Return the (x, y) coordinate for the center point of the cell that contains the specified text.  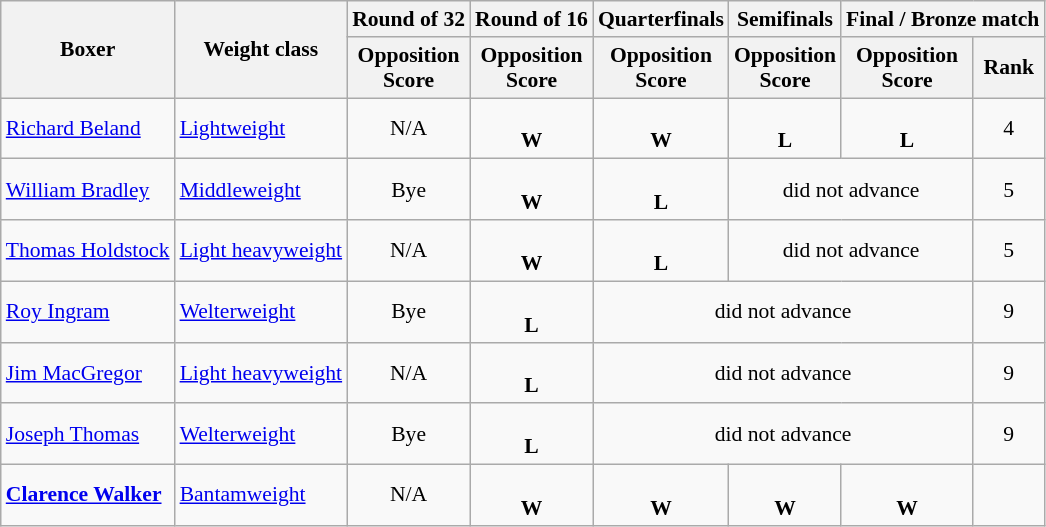
Semifinals (785, 19)
Jim MacGregor (88, 372)
Weight class (262, 50)
4 (1008, 128)
Richard Beland (88, 128)
Clarence Walker (88, 496)
Quarterfinals (661, 19)
Middleweight (262, 190)
Roy Ingram (88, 312)
Lightweight (262, 128)
Boxer (88, 50)
Round of 16 (532, 19)
Bantamweight (262, 496)
Thomas Holdstock (88, 250)
Round of 32 (408, 19)
William Bradley (88, 190)
Joseph Thomas (88, 434)
Rank (1008, 68)
Final / Bronze match (942, 19)
